Scan for the cell matching the given text and deliver its (x, y) coordinate at center. 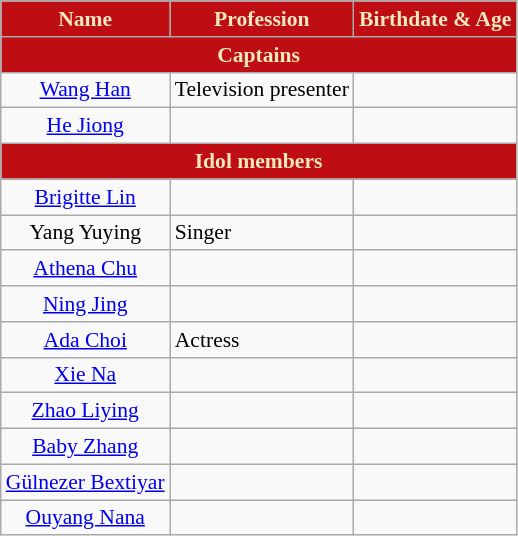
Singer (262, 233)
Baby Zhang (86, 447)
Television presenter (262, 90)
Athena Chu (86, 269)
He Jiong (86, 126)
Zhao Liying (86, 411)
Captains (259, 55)
Ada Choi (86, 340)
Wang Han (86, 90)
Birthdate & Age (435, 19)
Idol members (259, 162)
Profession (262, 19)
Xie Na (86, 375)
Gülnezer Bextiyar (86, 482)
Brigitte Lin (86, 197)
Ouyang Nana (86, 518)
Name (86, 19)
Ning Jing (86, 304)
Actress (262, 340)
Yang Yuying (86, 233)
